Determine the (x, y) coordinate at the center of the cell enclosing the given text.  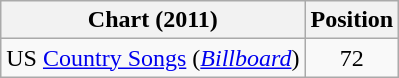
72 (352, 58)
US Country Songs (Billboard) (153, 58)
Chart (2011) (153, 20)
Position (352, 20)
